Detect which cell encompasses the target text, then output its (X, Y) center coordinate. 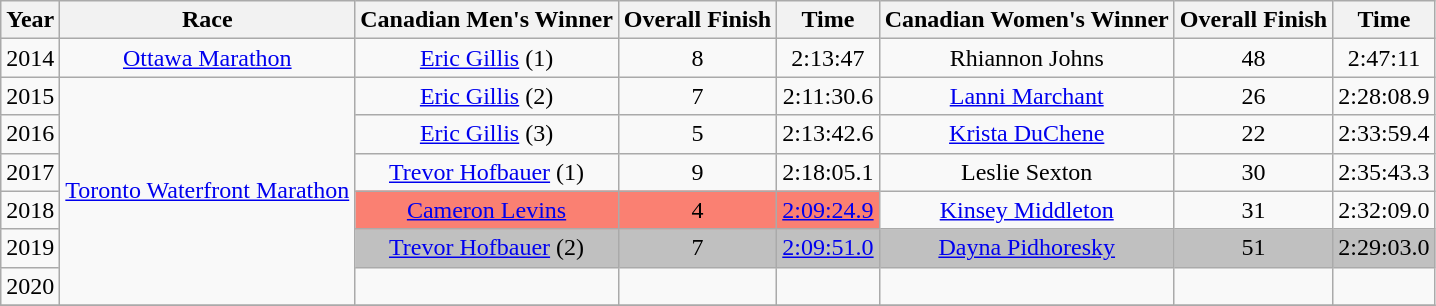
5 (697, 134)
Trevor Hofbauer (1) (487, 172)
Krista DuChene (1026, 134)
2:32:09.0 (1384, 210)
2020 (30, 286)
Kinsey Middleton (1026, 210)
22 (1253, 134)
2018 (30, 210)
Eric Gillis (3) (487, 134)
9 (697, 172)
2017 (30, 172)
Toronto Waterfront Marathon (208, 191)
30 (1253, 172)
8 (697, 58)
Year (30, 20)
2:47:11 (1384, 58)
2014 (30, 58)
2:13:42.6 (828, 134)
2:13:47 (828, 58)
2:09:51.0 (828, 248)
Eric Gillis (2) (487, 96)
Dayna Pidhoresky (1026, 248)
Cameron Levins (487, 210)
2016 (30, 134)
Eric Gillis (1) (487, 58)
2019 (30, 248)
2:35:43.3 (1384, 172)
51 (1253, 248)
4 (697, 210)
Ottawa Marathon (208, 58)
Canadian Women's Winner (1026, 20)
31 (1253, 210)
2:33:59.4 (1384, 134)
Rhiannon Johns (1026, 58)
Leslie Sexton (1026, 172)
2:18:05.1 (828, 172)
2:09:24.9 (828, 210)
Race (208, 20)
2:29:03.0 (1384, 248)
Trevor Hofbauer (2) (487, 248)
Lanni Marchant (1026, 96)
Canadian Men's Winner (487, 20)
26 (1253, 96)
2:28:08.9 (1384, 96)
2:11:30.6 (828, 96)
2015 (30, 96)
48 (1253, 58)
